Return (X, Y) of the center of cell containing provided text 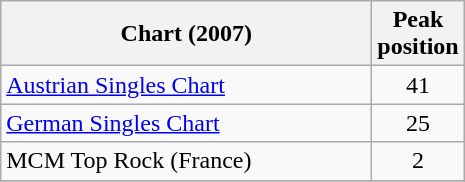
Austrian Singles Chart (186, 85)
MCM Top Rock (France) (186, 161)
2 (418, 161)
German Singles Chart (186, 123)
41 (418, 85)
Chart (2007) (186, 34)
25 (418, 123)
Peakposition (418, 34)
